Extract the [X, Y] coordinate from the center of the cell holding the provided text.  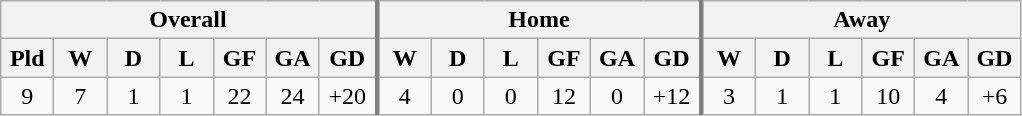
24 [292, 96]
9 [28, 96]
+6 [994, 96]
3 [728, 96]
7 [80, 96]
+20 [348, 96]
Away [861, 20]
Home [539, 20]
22 [240, 96]
Overall [189, 20]
12 [564, 96]
10 [888, 96]
Pld [28, 58]
+12 [673, 96]
